Provide the (x, y) coordinate of the cell's center where the given text is located.  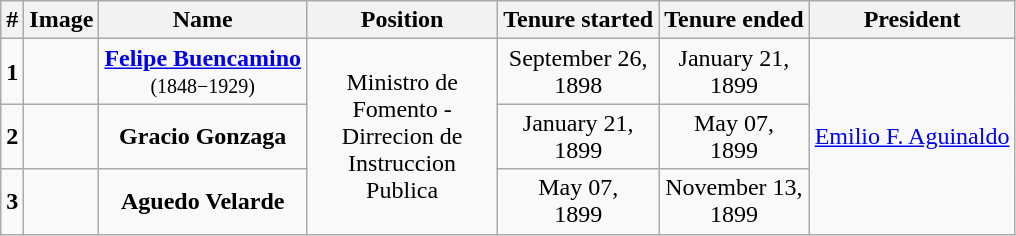
Aguedo Velarde (203, 202)
Ministro de Fomento - Dirrecion de Instruccion Publica (402, 136)
Tenure started (578, 20)
3 (12, 202)
1 (12, 72)
Image (62, 20)
November 13,1899 (734, 202)
Emilio F. Aguinaldo (912, 136)
Felipe Buencamino(1848−1929) (203, 72)
# (12, 20)
President (912, 20)
Position (402, 20)
Name (203, 20)
Gracio Gonzaga (203, 136)
September 26,1898 (578, 72)
Tenure ended (734, 20)
2 (12, 136)
